Extract the [x, y] coordinate from the center of the cell holding the provided text.  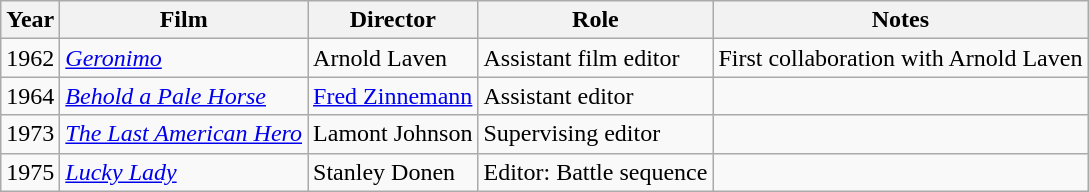
Behold a Pale Horse [184, 96]
Lucky Lady [184, 172]
Supervising editor [596, 134]
Lamont Johnson [393, 134]
Editor: Battle sequence [596, 172]
1964 [30, 96]
Stanley Donen [393, 172]
1975 [30, 172]
Geronimo [184, 58]
Arnold Laven [393, 58]
Role [596, 20]
The Last American Hero [184, 134]
Director [393, 20]
Fred Zinnemann [393, 96]
Assistant editor [596, 96]
1973 [30, 134]
First collaboration with Arnold Laven [900, 58]
Year [30, 20]
Notes [900, 20]
1962 [30, 58]
Assistant film editor [596, 58]
Film [184, 20]
